Search for the cell housing the specified text and yield its [x, y] center coordinate. 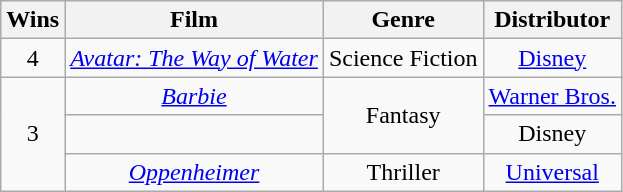
Universal [552, 172]
Distributor [552, 20]
Genre [403, 20]
Fantasy [403, 115]
3 [33, 134]
Oppenheimer [194, 172]
4 [33, 58]
Film [194, 20]
Warner Bros. [552, 96]
Barbie [194, 96]
Wins [33, 20]
Avatar: The Way of Water [194, 58]
Thriller [403, 172]
Science Fiction [403, 58]
